Detect which cell encompasses the target text, then output its (x, y) center coordinate. 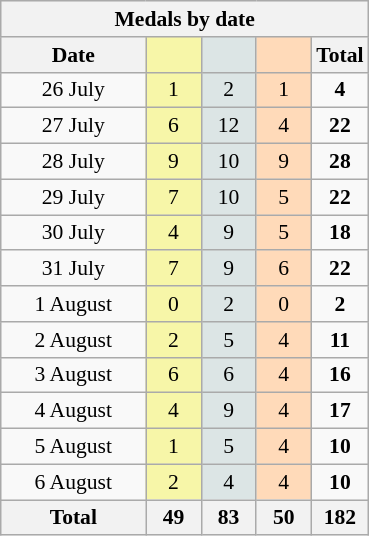
83 (228, 518)
28 (340, 162)
27 July (74, 126)
30 July (74, 233)
1 August (74, 304)
12 (228, 126)
4 August (74, 411)
3 August (74, 375)
2 August (74, 340)
28 July (74, 162)
17 (340, 411)
29 July (74, 197)
182 (340, 518)
Medals by date (185, 19)
16 (340, 375)
11 (340, 340)
6 August (74, 482)
Date (74, 55)
50 (284, 518)
31 July (74, 269)
49 (174, 518)
18 (340, 233)
5 August (74, 447)
26 July (74, 90)
